Return the (x, y) coordinate for the center point of the cell that contains the specified text.  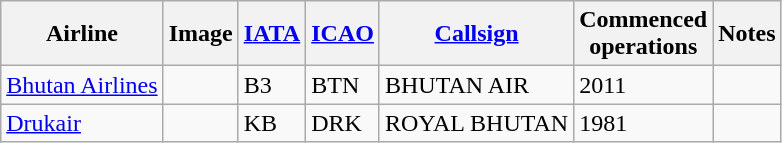
Commencedoperations (644, 34)
Callsign (476, 34)
BTN (343, 85)
1981 (644, 123)
Drukair (82, 123)
Bhutan Airlines (82, 85)
2011 (644, 85)
KB (272, 123)
DRK (343, 123)
ICAO (343, 34)
Notes (747, 34)
BHUTAN AIR (476, 85)
Airline (82, 34)
B3 (272, 85)
IATA (272, 34)
Image (200, 34)
ROYAL BHUTAN (476, 123)
